Provide the (X, Y) coordinate of the cell's center where the given text is located.  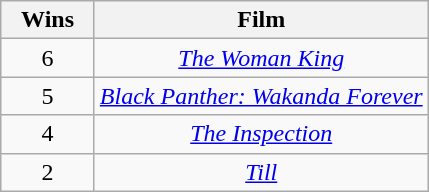
The Inspection (261, 134)
Film (261, 20)
6 (48, 58)
2 (48, 172)
Wins (48, 20)
Black Panther: Wakanda Forever (261, 96)
4 (48, 134)
The Woman King (261, 58)
Till (261, 172)
5 (48, 96)
